Locate the cell with the specified text and output its [x, y] center coordinate. 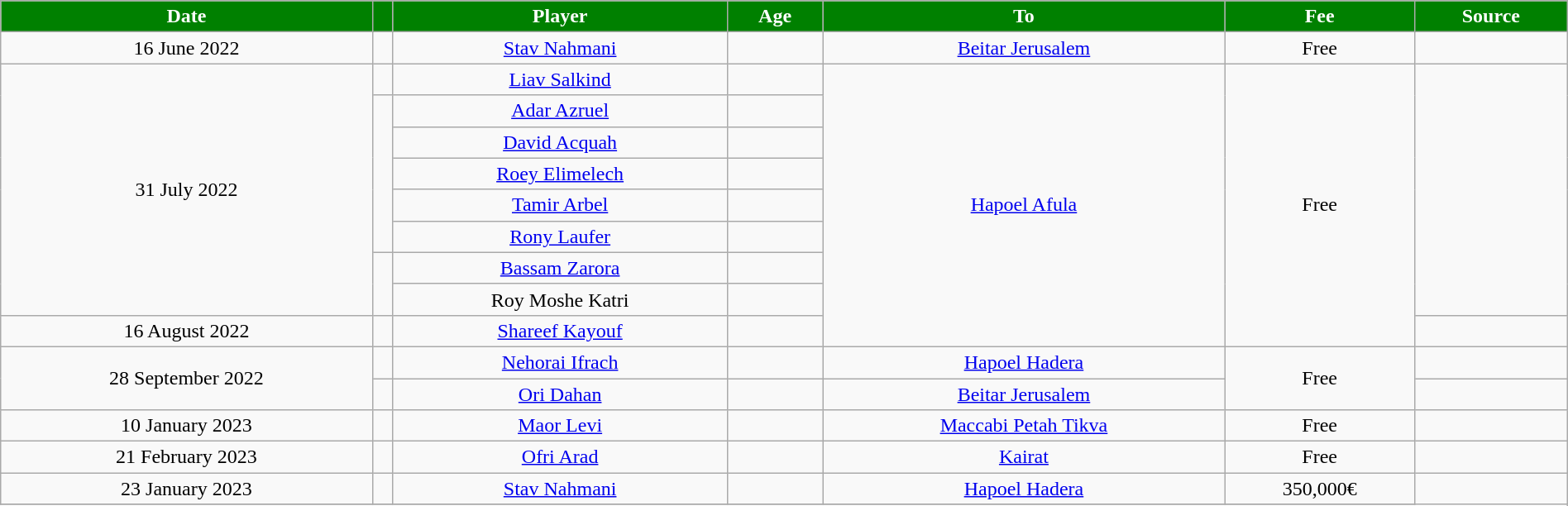
Rony Laufer [560, 236]
David Acquah [560, 142]
Bassam Zarora [560, 268]
Date [187, 17]
Liav Salkind [560, 79]
16 June 2022 [187, 48]
23 January 2023 [187, 489]
Roy Moshe Katri [560, 299]
Nehorai Ifrach [560, 362]
Maor Levi [560, 426]
350,000€ [1320, 489]
Ofri Arad [560, 457]
Roey Elimelech [560, 174]
16 August 2022 [187, 331]
Player [560, 17]
Adar Azruel [560, 111]
Kairat [1024, 457]
Source [1490, 17]
21 February 2023 [187, 457]
Ori Dahan [560, 394]
31 July 2022 [187, 189]
Shareef Kayouf [560, 331]
Tamir Arbel [560, 205]
Age [775, 17]
28 September 2022 [187, 378]
Maccabi Petah Tikva [1024, 426]
Hapoel Afula [1024, 205]
10 January 2023 [187, 426]
Fee [1320, 17]
To [1024, 17]
